Identify which cell holds the provided text, then report its (x, y) central coordinate. 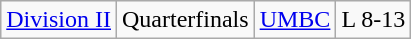
UMBC (295, 20)
Division II (59, 20)
Quarterfinals (185, 20)
L 8-13 (374, 20)
